Search for the cell housing the specified text and yield its [X, Y] center coordinate. 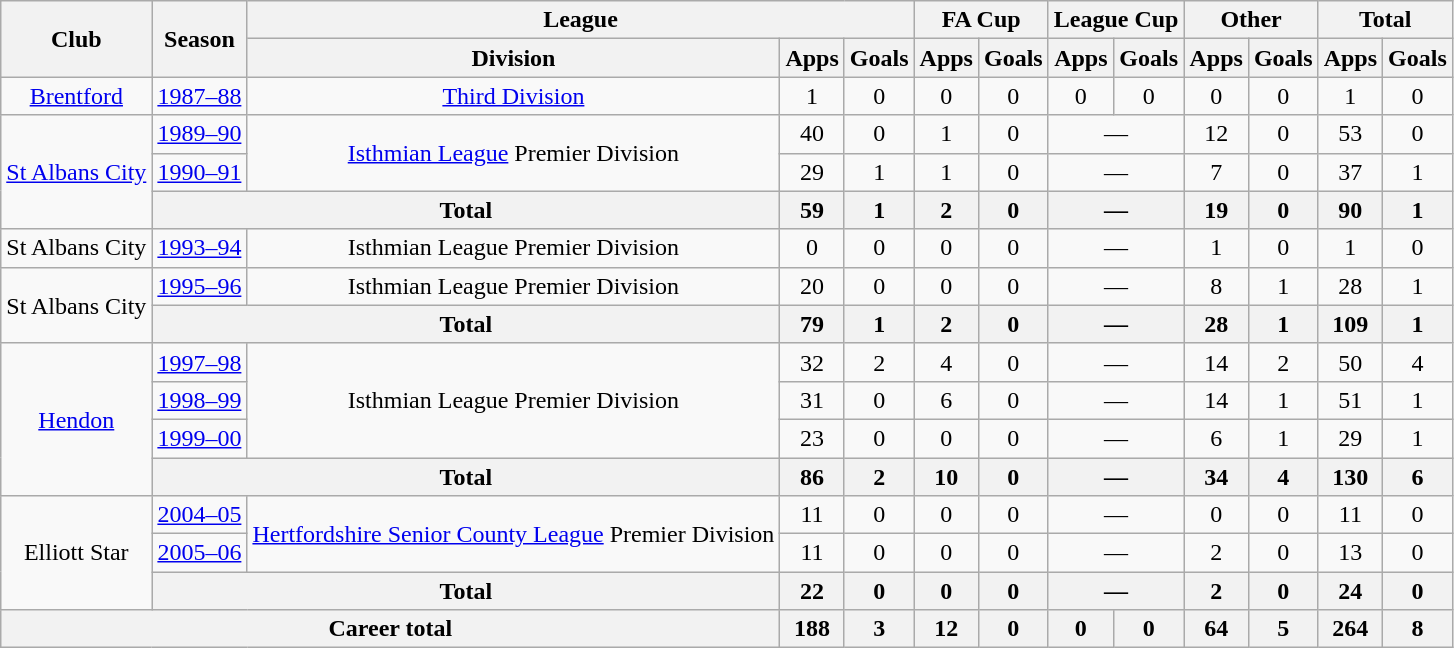
Other [1251, 20]
1989–90 [200, 134]
20 [812, 286]
109 [1350, 324]
Brentford [76, 96]
34 [1216, 477]
86 [812, 477]
130 [1350, 477]
1998–99 [200, 400]
40 [812, 134]
51 [1350, 400]
53 [1350, 134]
1990–91 [200, 172]
79 [812, 324]
Elliott Star [76, 553]
90 [1350, 210]
2004–05 [200, 515]
1997–98 [200, 362]
10 [946, 477]
22 [812, 591]
1987–88 [200, 96]
23 [812, 438]
Career total [390, 629]
3 [879, 629]
1995–96 [200, 286]
31 [812, 400]
FA Cup [981, 20]
2005–06 [200, 553]
Season [200, 39]
Division [514, 58]
37 [1350, 172]
League [580, 20]
1993–94 [200, 248]
Hendon [76, 419]
5 [1283, 629]
Club [76, 39]
24 [1350, 591]
1999–00 [200, 438]
64 [1216, 629]
59 [812, 210]
Third Division [514, 96]
19 [1216, 210]
264 [1350, 629]
50 [1350, 362]
188 [812, 629]
7 [1216, 172]
32 [812, 362]
League Cup [1116, 20]
13 [1350, 553]
Hertfordshire Senior County League Premier Division [514, 534]
